Return the [X, Y] coordinate for the center point of the cell that contains the specified text.  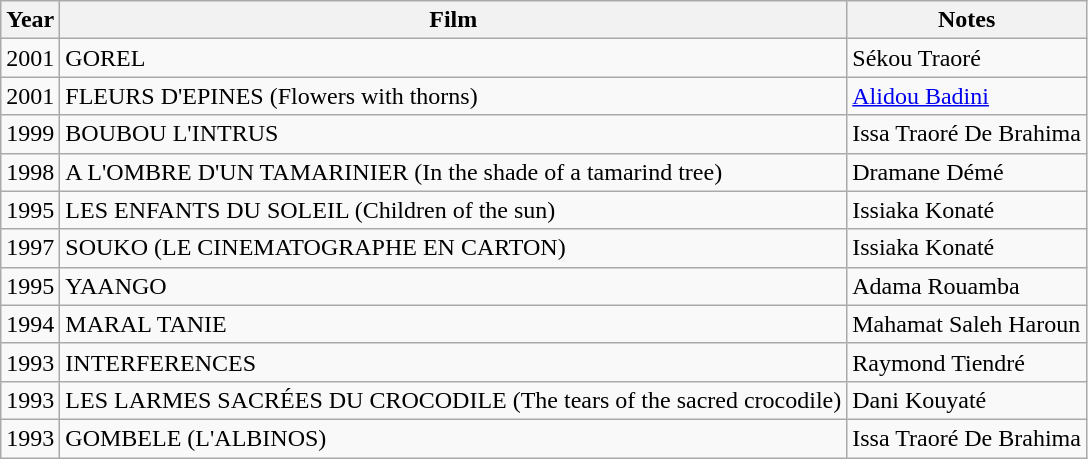
Alidou Badini [967, 96]
LES ENFANTS DU SOLEIL (Children of the sun) [454, 210]
Raymond Tiendré [967, 362]
Notes [967, 20]
1998 [30, 172]
1997 [30, 248]
Dani Kouyaté [967, 400]
Mahamat Saleh Haroun [967, 324]
1994 [30, 324]
YAANGO [454, 286]
Film [454, 20]
LES LARMES SACRÉES DU CROCODILE (The tears of the sacred crocodile) [454, 400]
SOUKO (LE CINEMATOGRAPHE EN CARTON) [454, 248]
GOMBELE (L'ALBINOS) [454, 438]
INTERFERENCES [454, 362]
A L'OMBRE D'UN TAMARINIER (In the shade of a tamarind tree) [454, 172]
BOUBOU L'INTRUS [454, 134]
Sékou Traoré [967, 58]
FLEURS D'EPINES (Flowers with thorns) [454, 96]
Adama Rouamba [967, 286]
GOREL [454, 58]
MARAL TANIE [454, 324]
1999 [30, 134]
Dramane Démé [967, 172]
Year [30, 20]
